Detect which cell encompasses the target text, then output its [x, y] center coordinate. 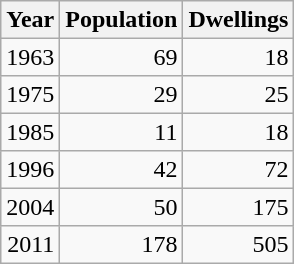
29 [122, 94]
505 [238, 244]
Year [30, 20]
72 [238, 170]
2011 [30, 244]
1975 [30, 94]
Dwellings [238, 20]
25 [238, 94]
69 [122, 56]
175 [238, 206]
42 [122, 170]
1996 [30, 170]
2004 [30, 206]
Population [122, 20]
1985 [30, 132]
1963 [30, 56]
50 [122, 206]
11 [122, 132]
178 [122, 244]
